Detect which cell encompasses the target text, then output its (X, Y) center coordinate. 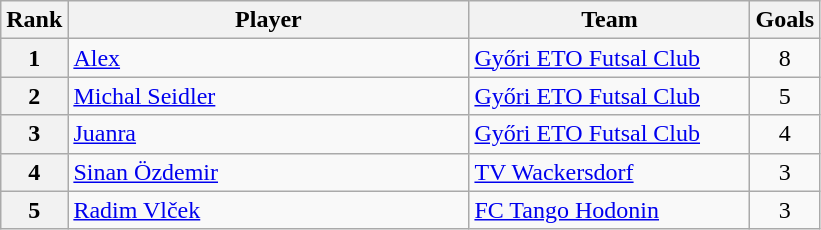
Goals (785, 20)
Michal Seidler (268, 96)
Alex (268, 58)
Radim Vlček (268, 210)
Team (610, 20)
Player (268, 20)
Rank (34, 20)
1 (34, 58)
TV Wackersdorf (610, 172)
Juanra (268, 134)
Sinan Özdemir (268, 172)
8 (785, 58)
2 (34, 96)
FC Tango Hodonin (610, 210)
